Identify which cell holds the provided text, then report its [X, Y] central coordinate. 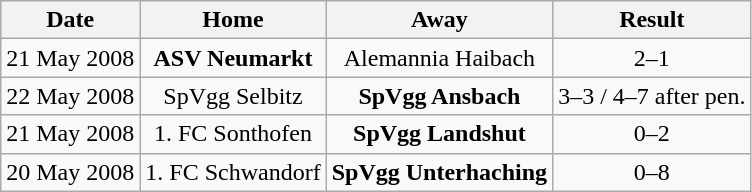
1. FC Schwandorf [233, 172]
1. FC Sonthofen [233, 134]
2–1 [652, 58]
Alemannia Haibach [439, 58]
SpVgg Landshut [439, 134]
3–3 / 4–7 after pen. [652, 96]
Date [70, 20]
Home [233, 20]
0–2 [652, 134]
SpVgg Selbitz [233, 96]
SpVgg Ansbach [439, 96]
SpVgg Unterhaching [439, 172]
ASV Neumarkt [233, 58]
0–8 [652, 172]
Away [439, 20]
20 May 2008 [70, 172]
Result [652, 20]
22 May 2008 [70, 96]
